Determine the [X, Y] coordinate at the center of the cell enclosing the given text.  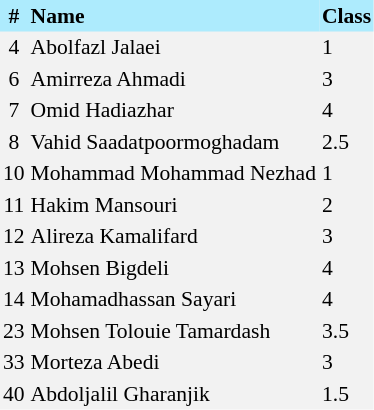
Amirreza Ahmadi [174, 79]
1.5 [346, 394]
Abdoljalil Gharanjik [174, 394]
Abolfazl Jalaei [174, 48]
2.5 [346, 142]
7 [14, 110]
Name [174, 16]
Omid Hadiazhar [174, 110]
13 [14, 268]
Mohamadhassan Sayari [174, 300]
33 [14, 362]
# [14, 16]
Mohsen Bigdeli [174, 268]
12 [14, 236]
8 [14, 142]
14 [14, 300]
6 [14, 79]
40 [14, 394]
Vahid Saadatpoormoghadam [174, 142]
11 [14, 205]
Hakim Mansouri [174, 205]
2 [346, 205]
Mohammad Mohammad Nezhad [174, 174]
Morteza Abedi [174, 362]
3.5 [346, 331]
Mohsen Tolouie Tamardash [174, 331]
23 [14, 331]
Class [346, 16]
10 [14, 174]
Alireza Kamalifard [174, 236]
